Detect which cell encompasses the target text, then output its (X, Y) center coordinate. 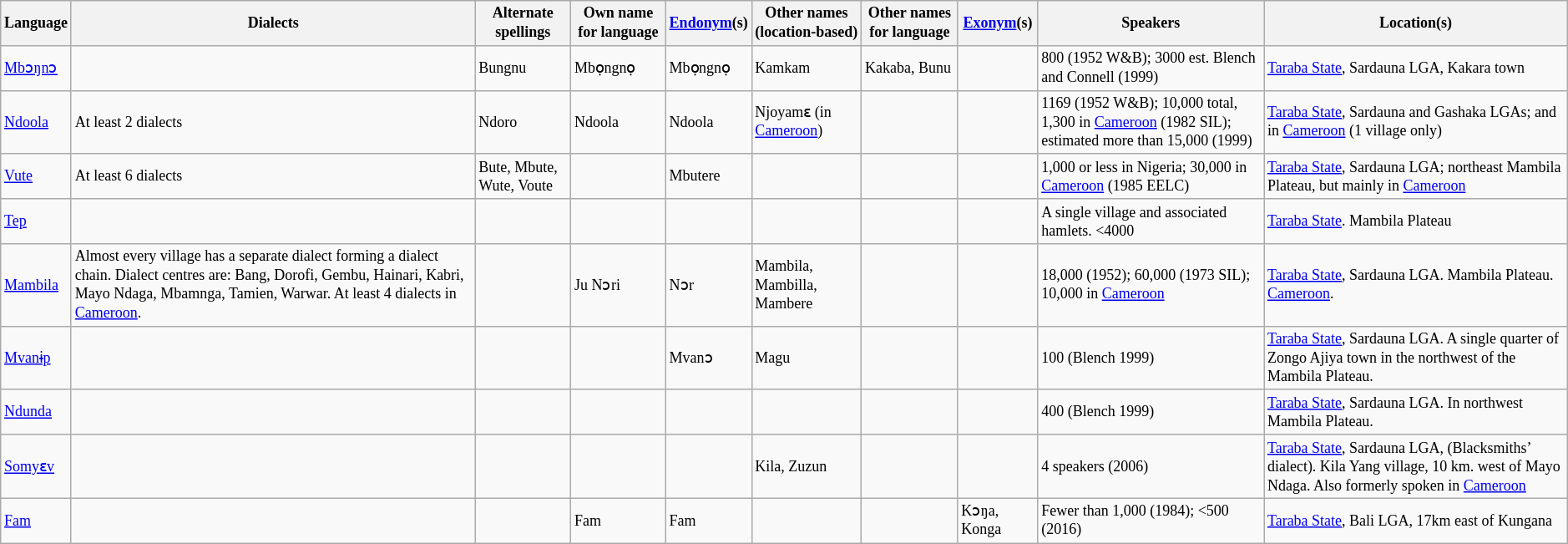
Taraba State, Sardauna and Gashaka LGAs; and in Cameroon (1 village only) (1416, 122)
Somyɛv (37, 466)
Ndunda (37, 412)
1169 (1952 W&B); 10,000 total, 1,300 in Cameroon (1982 SIL); estimated more than 15,000 (1999) (1151, 122)
Taraba State, Sardauna LGA, (Blacksmiths’ dialect). Kila Yang village, 10 km. west of Mayo Ndaga. Also formerly spoken in Cameroon (1416, 466)
Vute (37, 176)
Tep (37, 221)
Dialects (273, 23)
Njoyamɛ (in Cameroon) (807, 122)
Taraba State, Sardauna LGA. In northwest Mambila Plateau. (1416, 412)
1,000 or less in Nigeria; 30,000 in Cameroon (1985 EELC) (1151, 176)
Taraba State. Mambila Plateau (1416, 221)
Ndoro (523, 122)
Kamkam (807, 68)
Taraba State, Bali LGA, 17km east of Kungana (1416, 521)
At least 6 dialects (273, 176)
Mbɔŋnɔ (37, 68)
400 (Blench 1999) (1151, 412)
Bungnu (523, 68)
Taraba State, Sardauna LGA. Mambila Plateau. Cameroon. (1416, 286)
Mbutere (708, 176)
Nɔr (708, 286)
Exonym(s) (998, 23)
4 speakers (2006) (1151, 466)
Taraba State, Sardauna LGA. A single quarter of Zongo Ajiya town in the northwest of the Mambila Plateau. (1416, 358)
Mvanɨp (37, 358)
Speakers (1151, 23)
A single village and associated hamlets. <4000 (1151, 221)
Other names (location-based) (807, 23)
Ju Nɔri (619, 286)
Location(s) (1416, 23)
800 (1952 W&B); 3000 est. Blench and Connell (1999) (1151, 68)
Kɔŋa, Konga (998, 521)
Kakaba, Bunu (910, 68)
Language (37, 23)
Mvanɔ (708, 358)
100 (Blench 1999) (1151, 358)
Mambila (37, 286)
Bute, Mbute, Wute, Voute (523, 176)
At least 2 dialects (273, 122)
Magu (807, 358)
Taraba State, Sardauna LGA, Kakara town (1416, 68)
Mambila, Mambilla, Mambere (807, 286)
Endonym(s) (708, 23)
Alternate spellings (523, 23)
Kila, Zuzun (807, 466)
Other names for language (910, 23)
Own name for language (619, 23)
18,000 (1952); 60,000 (1973 SIL); 10,000 in Cameroon (1151, 286)
Fewer than 1,000 (1984); <500 (2016) (1151, 521)
Taraba State, Sardauna LGA; northeast Mambila Plateau, but mainly in Cameroon (1416, 176)
